Provide the (X, Y) coordinate of the cell's center where the given text is located.  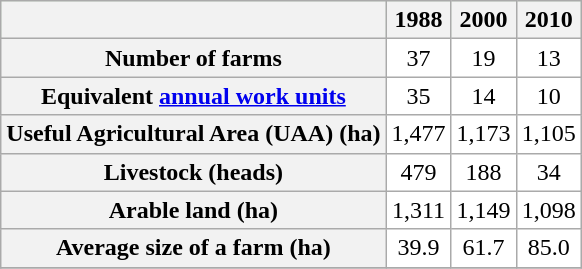
479 (418, 172)
1,105 (548, 134)
1,149 (484, 210)
39.9 (418, 248)
35 (418, 96)
Livestock (heads) (194, 172)
Arable land (ha) (194, 210)
19 (484, 58)
13 (548, 58)
34 (548, 172)
Average size of a farm (ha) (194, 248)
2010 (548, 20)
37 (418, 58)
Equivalent annual work units (194, 96)
14 (484, 96)
85.0 (548, 248)
1,173 (484, 134)
1,098 (548, 210)
Number of farms (194, 58)
1988 (418, 20)
10 (548, 96)
2000 (484, 20)
Useful Agricultural Area (UAA) (ha) (194, 134)
1,311 (418, 210)
188 (484, 172)
1,477 (418, 134)
61.7 (484, 248)
